Return the [x, y] coordinate for the center point of the cell that contains the specified text.  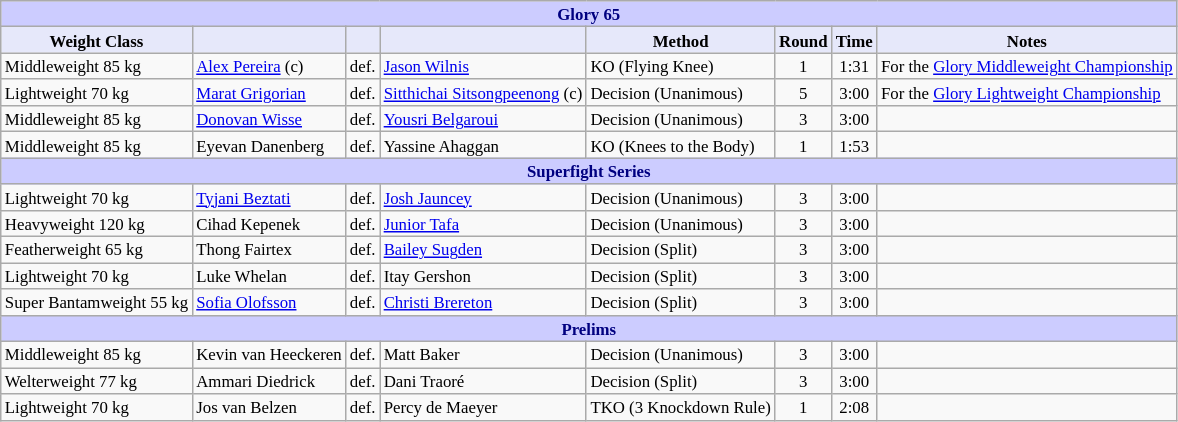
Time [854, 40]
Sofia Olofsson [269, 302]
Sitthichai Sitsongpeenong (c) [484, 93]
Percy de Maeyer [484, 407]
KO (Flying Knee) [680, 66]
Featherweight 65 kg [96, 250]
Donovan Wisse [269, 119]
TKO (3 Knockdown Rule) [680, 407]
Junior Tafa [484, 224]
Ammari Diedrick [269, 381]
Josh Jauncey [484, 197]
Heavyweight 120 kg [96, 224]
For the Glory Middleweight Championship [1027, 66]
Weight Class [96, 40]
Notes [1027, 40]
Alex Pereira (c) [269, 66]
Jason Wilnis [484, 66]
Cihad Kepenek [269, 224]
1:31 [854, 66]
Dani Traoré [484, 381]
Bailey Sugden [484, 250]
KO (Knees to the Body) [680, 145]
Method [680, 40]
Itay Gershon [484, 276]
For the Glory Lightweight Championship [1027, 93]
Jos van Belzen [269, 407]
Eyevan Danenberg [269, 145]
Superfight Series [589, 171]
Yousri Belgaroui [484, 119]
Marat Grigorian [269, 93]
Welterweight 77 kg [96, 381]
Tyjani Beztati [269, 197]
Super Bantamweight 55 kg [96, 302]
Round [804, 40]
Glory 65 [589, 14]
5 [804, 93]
Matt Baker [484, 355]
Christi Brereton [484, 302]
Kevin van Heeckeren [269, 355]
1:53 [854, 145]
2:08 [854, 407]
Yassine Ahaggan [484, 145]
Thong Fairtex [269, 250]
Prelims [589, 328]
Luke Whelan [269, 276]
